Search for the cell housing the specified text and yield its [x, y] center coordinate. 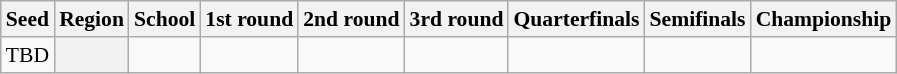
Quarterfinals [576, 19]
3rd round [457, 19]
School [164, 19]
Semifinals [698, 19]
Region [92, 19]
1st round [249, 19]
Championship [824, 19]
2nd round [351, 19]
Seed [28, 19]
TBD [28, 55]
